Extract the (x, y) coordinate from the center of the cell holding the provided text.  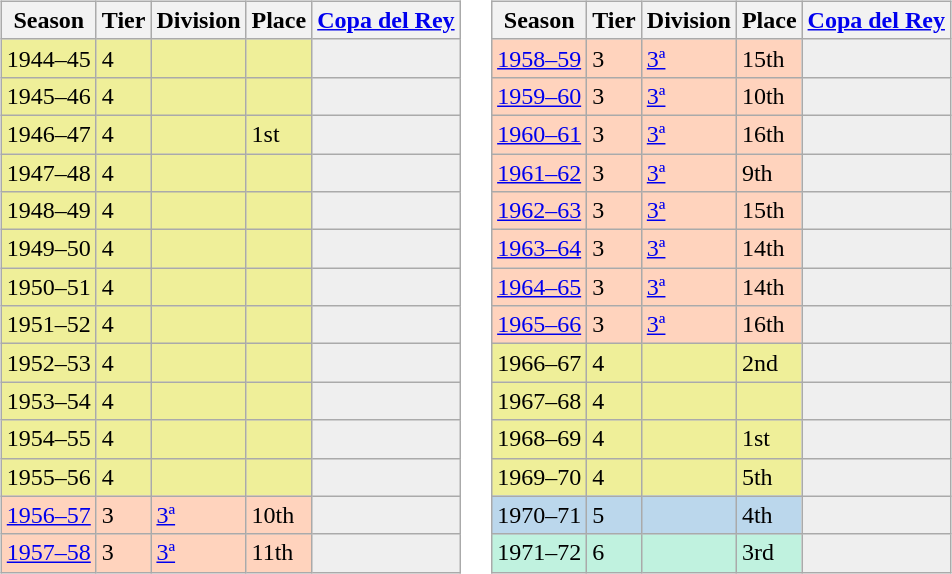
1956–57 (48, 515)
2nd (769, 363)
1970–71 (540, 515)
1958–59 (540, 58)
1968–69 (540, 439)
1971–72 (540, 553)
1961–62 (540, 173)
3rd (769, 553)
1955–56 (48, 477)
9th (769, 173)
1954–55 (48, 439)
1950–51 (48, 287)
6 (614, 553)
1957–58 (48, 553)
1949–50 (48, 249)
1965–66 (540, 325)
11th (279, 553)
1959–60 (540, 96)
1966–67 (540, 363)
1952–53 (48, 363)
1948–49 (48, 211)
1964–65 (540, 287)
5 (614, 515)
1951–52 (48, 325)
1962–63 (540, 211)
5th (769, 477)
1945–46 (48, 96)
1944–45 (48, 58)
1947–48 (48, 173)
1963–64 (540, 249)
1967–68 (540, 401)
4th (769, 515)
1946–47 (48, 134)
1969–70 (540, 477)
1960–61 (540, 134)
1953–54 (48, 401)
